Find where the given text appears and provide that cell's center as (x, y) coordinate. 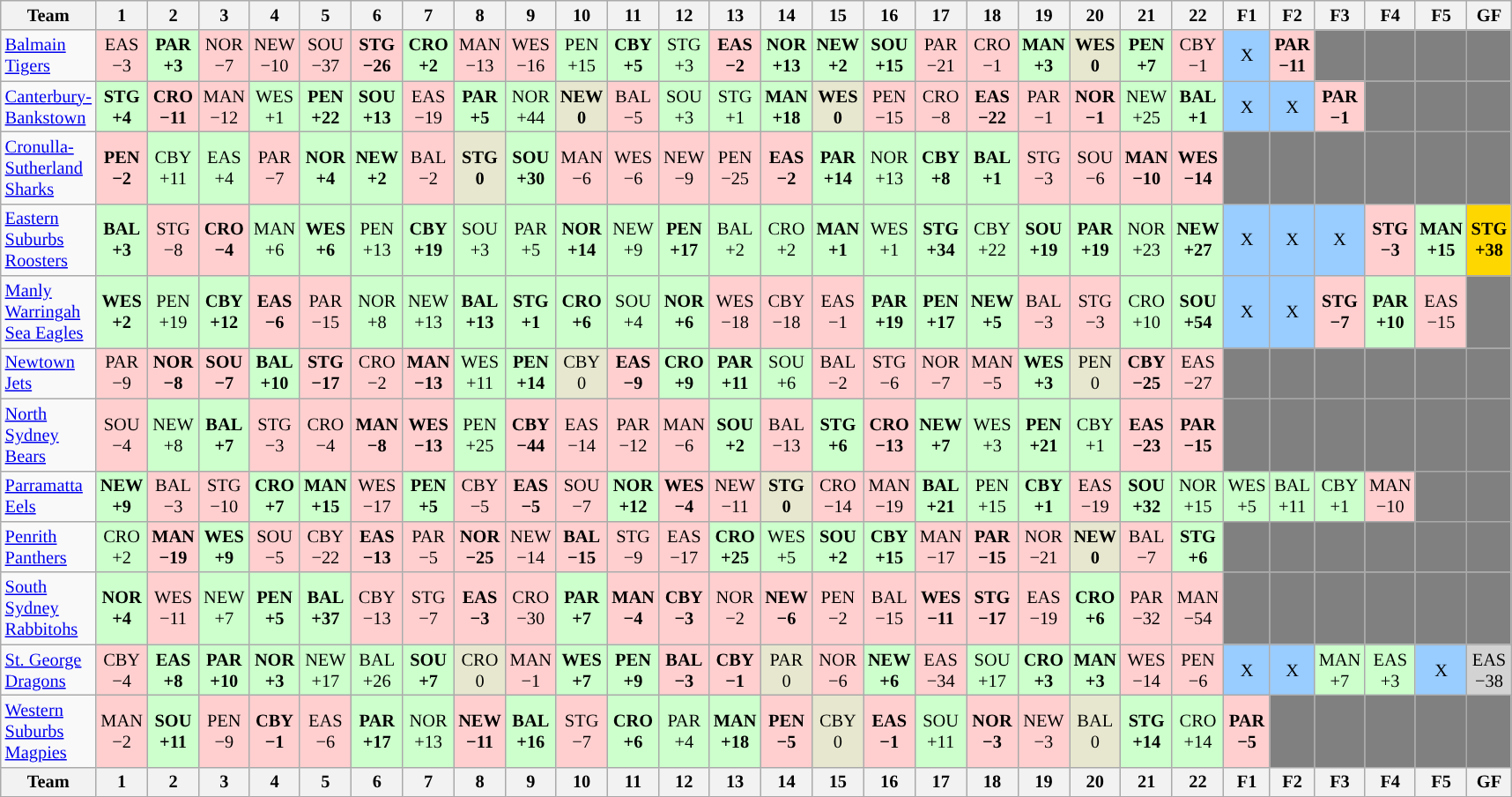
BAL+13 (479, 312)
EAS−15 (1441, 312)
PEN−15 (889, 107)
MAN−2 (122, 731)
Cronulla-Sutherland Sharks (48, 168)
CBY−44 (530, 435)
MAN−17 (940, 547)
PEN+7 (1146, 56)
WES−4 (684, 496)
MAN+7 (1339, 670)
CBY−22 (325, 547)
WES+2 (122, 312)
SOU+54 (1197, 312)
PEN+22 (325, 107)
CBY−25 (1146, 373)
EAS−22 (992, 107)
CBY+5 (633, 56)
CRO+14 (1197, 731)
SOU+4 (633, 312)
BAL+10 (275, 373)
CBY+19 (428, 240)
PEN−6 (1197, 670)
MAN−12 (224, 107)
NOR+3 (275, 670)
Balmain Tigers (48, 56)
CRO+25 (735, 547)
NEW+13 (428, 312)
NOR+14 (582, 240)
NOR+15 (1197, 496)
CRO+10 (1146, 312)
NEW+8 (173, 435)
WES−18 (735, 312)
CBY−5 (479, 496)
North Sydney Bears (48, 435)
CRO−2 (377, 373)
NOR−2 (735, 608)
NEW−10 (275, 56)
EAS−23 (1146, 435)
NOR−6 (838, 670)
NOR+44 (530, 107)
PAR−21 (940, 56)
CBY+8 (940, 168)
CBY+11 (173, 168)
PEN−5 (786, 731)
PAR+11 (735, 373)
NOR+23 (1146, 240)
PEN−25 (735, 168)
BAL+16 (530, 731)
EAS+3 (1390, 670)
NEW+27 (1197, 240)
St. George Dragons (48, 670)
South Sydney Rabbitohs (48, 608)
CRO+7 (275, 496)
PAR+3 (173, 56)
Canterbury-Bankstown (48, 107)
CRO−11 (173, 107)
BAL0 (1095, 731)
WES+9 (224, 547)
MAN−8 (377, 435)
STG+34 (940, 240)
PAR−7 (275, 168)
PAR+17 (377, 731)
NEW+17 (325, 670)
SOU+7 (428, 670)
WES+7 (582, 670)
CRO+3 (1043, 670)
NEW+6 (889, 670)
PEN+13 (377, 240)
EAS−38 (1489, 670)
PAR+14 (838, 168)
STG+4 (122, 107)
PEN+21 (1043, 435)
PEN+19 (173, 312)
NOR−8 (173, 373)
Eastern Suburbs Roosters (48, 240)
BAL+11 (1292, 496)
MAN−1 (530, 670)
NEW+25 (1146, 107)
STG−6 (889, 373)
STG−26 (377, 56)
SOU−37 (325, 56)
SOU+30 (530, 168)
CBY+12 (224, 312)
PAR+4 (684, 731)
CRO−13 (889, 435)
NEW−3 (1043, 731)
PEN0 (1095, 373)
STG+38 (1489, 240)
CRO−8 (940, 107)
SOU+19 (1043, 240)
PAR−11 (1292, 56)
EAS−13 (377, 547)
WES−16 (530, 56)
MAN+1 (838, 240)
EAS−9 (633, 373)
WES+6 (325, 240)
SOU+15 (889, 56)
EAS−14 (582, 435)
CBY+22 (992, 240)
PAR−12 (633, 435)
NOR+6 (684, 312)
Manly Warringah Sea Eagles (48, 312)
WES−17 (377, 496)
Parramatta Eels (48, 496)
BAL−5 (633, 107)
SOU−5 (275, 547)
CBY−3 (684, 608)
MAN−4 (633, 608)
EAS−34 (940, 670)
PAR+7 (582, 608)
PAR−9 (122, 373)
CBY−4 (122, 670)
SOU+6 (786, 373)
NEW−14 (530, 547)
PEN+9 (633, 670)
MAN−54 (1197, 608)
MAN−5 (992, 373)
BAL−7 (1146, 547)
CBY+15 (889, 547)
CRO0 (479, 670)
CRO−14 (838, 496)
NOR−25 (479, 547)
NOR+12 (633, 496)
STG+3 (684, 56)
CRO−30 (530, 608)
STG−8 (173, 240)
MAN+6 (275, 240)
SOU+13 (377, 107)
NEW+5 (992, 312)
CBY−18 (786, 312)
PAR0 (786, 670)
NOR−3 (992, 731)
STG+14 (1146, 731)
WES−13 (428, 435)
BAL+3 (122, 240)
WES−6 (633, 168)
BAL+2 (735, 240)
CBY−13 (377, 608)
NOR+8 (377, 312)
BAL+26 (377, 670)
EAS+4 (224, 168)
BAL−13 (786, 435)
NEW−6 (786, 608)
PAR−32 (1146, 608)
BAL+7 (224, 435)
EAS+8 (173, 670)
PEN+25 (479, 435)
CRO−1 (992, 56)
Western Suburbs Magpies (48, 731)
SOU+32 (1146, 496)
BAL+21 (940, 496)
NEW−9 (684, 168)
SOU−6 (1095, 168)
EAS−27 (1197, 373)
WES+11 (479, 373)
STG−9 (633, 547)
NOR−1 (1095, 107)
EAS−17 (684, 547)
Penrith Panthers (48, 547)
SOU−4 (122, 435)
PEN+14 (530, 373)
NOR−21 (1043, 547)
PEN−9 (224, 731)
EAS−5 (530, 496)
STG−10 (224, 496)
BAL+37 (325, 608)
CRO+9 (684, 373)
SOU+17 (992, 670)
Newtown Jets (48, 373)
